Extract the (x, y) coordinate from the center of the cell holding the provided text.  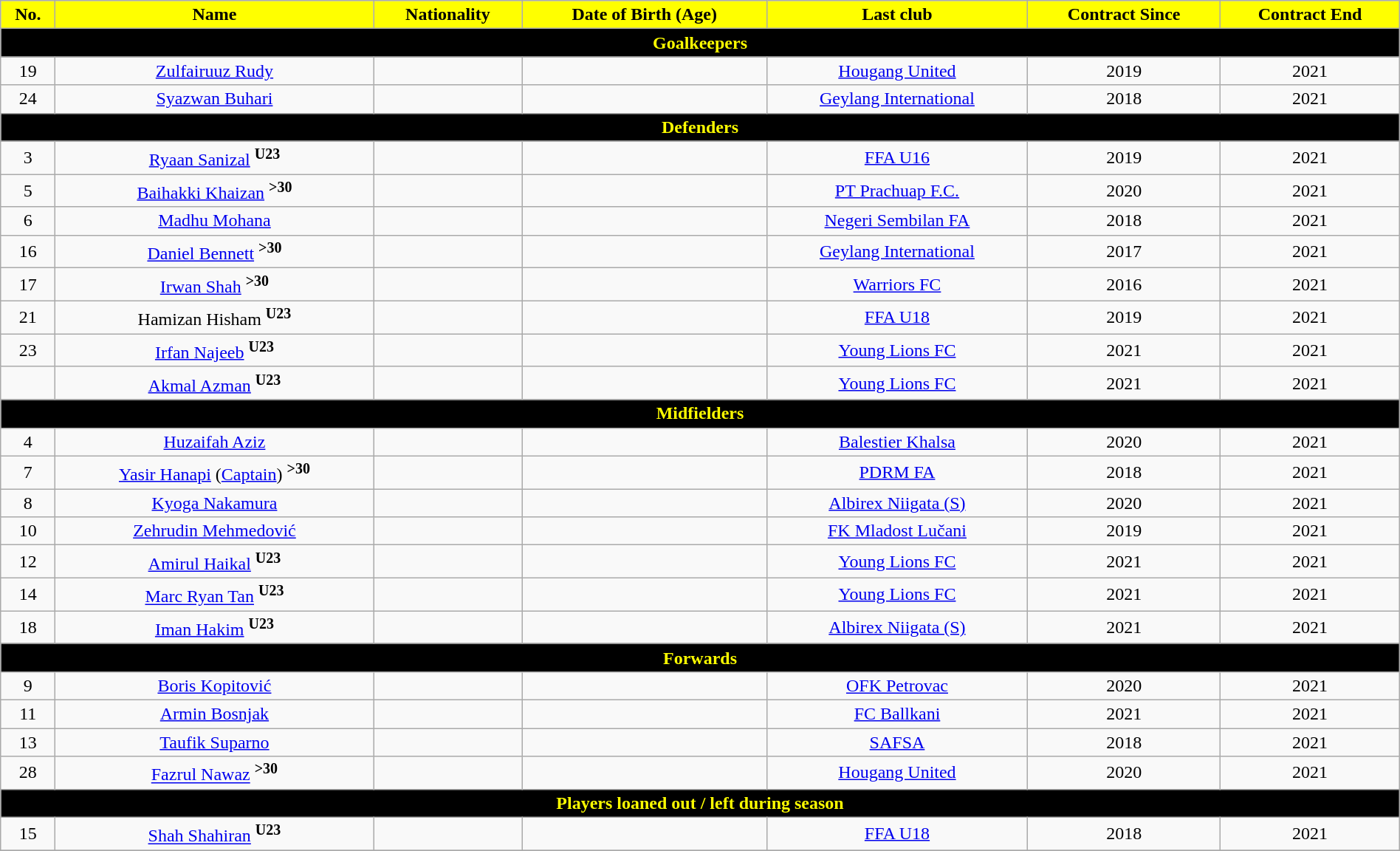
Yasir Hanapi (Captain) >30 (214, 473)
18 (28, 628)
Last club (898, 15)
Kyoga Nakamura (214, 503)
2017 (1124, 251)
16 (28, 251)
Akmal Azman U23 (214, 383)
FFA U16 (898, 158)
Balestier Khalsa (898, 442)
FC Ballkani (898, 714)
Goalkeepers (700, 43)
Madhu Mohana (214, 221)
SAFSA (898, 742)
Nationality (447, 15)
Players loaned out / left during season (700, 803)
Contract End (1310, 15)
OFK Petrovac (898, 686)
Hamizan Hisham U23 (214, 318)
15 (28, 833)
12 (28, 561)
Negeri Sembilan FA (898, 221)
5 (28, 191)
11 (28, 714)
8 (28, 503)
Contract Since (1124, 15)
28 (28, 773)
Defenders (700, 127)
No. (28, 15)
Amirul Haikal U23 (214, 561)
Huzaifah Aziz (214, 442)
14 (28, 594)
13 (28, 742)
Zulfairuuz Rudy (214, 71)
Shah Shahiran U23 (214, 833)
6 (28, 221)
Date of Birth (Age) (645, 15)
PDRM FA (898, 473)
Warriors FC (898, 285)
Syazwan Buhari (214, 99)
24 (28, 99)
17 (28, 285)
Irfan Najeeb U23 (214, 350)
3 (28, 158)
Boris Kopitović (214, 686)
Irwan Shah >30 (214, 285)
Name (214, 15)
23 (28, 350)
Baihakki Khaizan >30 (214, 191)
Ryaan Sanizal U23 (214, 158)
9 (28, 686)
Zehrudin Mehmedović (214, 531)
PT Prachuap F.C. (898, 191)
Armin Bosnjak (214, 714)
Fazrul Nawaz >30 (214, 773)
21 (28, 318)
Marc Ryan Tan U23 (214, 594)
19 (28, 71)
Iman Hakim U23 (214, 628)
Daniel Bennett >30 (214, 251)
7 (28, 473)
FK Mladost Lučani (898, 531)
2016 (1124, 285)
4 (28, 442)
Midfielders (700, 414)
Forwards (700, 657)
Taufik Suparno (214, 742)
10 (28, 531)
